Locate the cell with the specified text and output its (x, y) center coordinate. 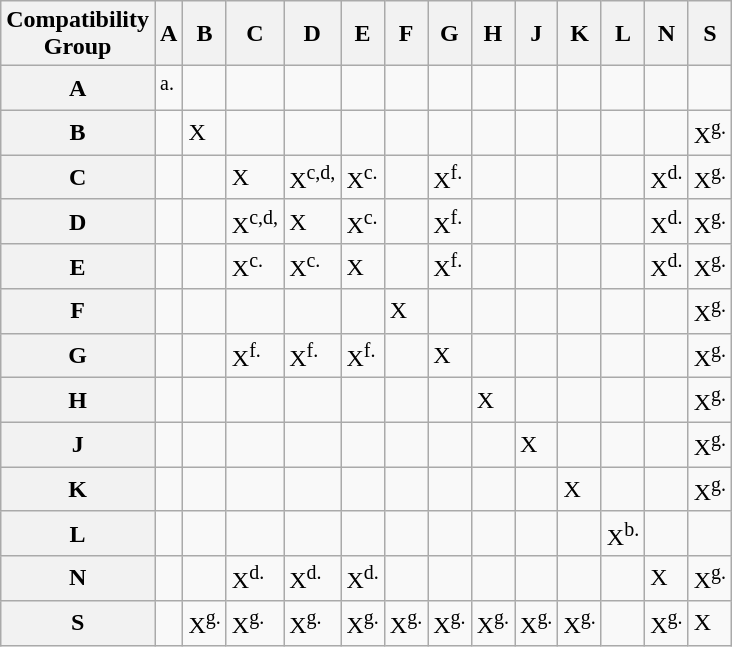
Xb. (622, 534)
a. (168, 88)
CompatibilityGroup (78, 34)
